Search for the cell housing the specified text and yield its [X, Y] center coordinate. 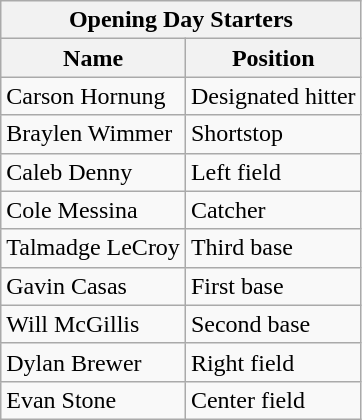
Evan Stone [94, 400]
Center field [273, 400]
Cole Messina [94, 210]
Third base [273, 248]
Caleb Denny [94, 172]
Shortstop [273, 134]
Talmadge LeCroy [94, 248]
Braylen Wimmer [94, 134]
Position [273, 58]
Carson Hornung [94, 96]
Designated hitter [273, 96]
Left field [273, 172]
First base [273, 286]
Gavin Casas [94, 286]
Right field [273, 362]
Will McGillis [94, 324]
Opening Day Starters [181, 20]
Second base [273, 324]
Catcher [273, 210]
Dylan Brewer [94, 362]
Name [94, 58]
